Identify which cell holds the provided text, then report its (X, Y) central coordinate. 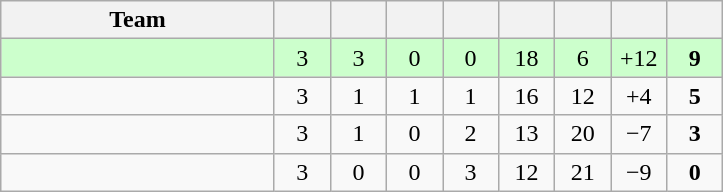
2 (470, 134)
16 (527, 96)
20 (583, 134)
+12 (639, 58)
21 (583, 172)
−9 (639, 172)
−7 (639, 134)
5 (695, 96)
Team (138, 20)
9 (695, 58)
6 (583, 58)
18 (527, 58)
13 (527, 134)
+4 (639, 96)
